Capture the cell that displays the provided text and extract its [X, Y] central coordinate. 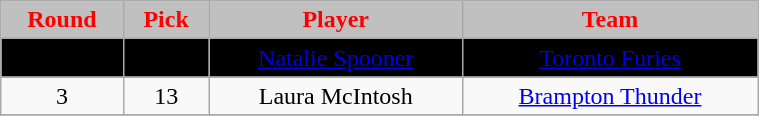
Brampton Thunder [610, 96]
3 [62, 96]
Laura McIntosh [336, 96]
2 [62, 58]
7 [166, 58]
Player [336, 20]
Toronto Furies [610, 58]
Team [610, 20]
Round [62, 20]
Natalie Spooner [336, 58]
Pick [166, 20]
13 [166, 96]
